Locate the cell with the specified text and output its [x, y] center coordinate. 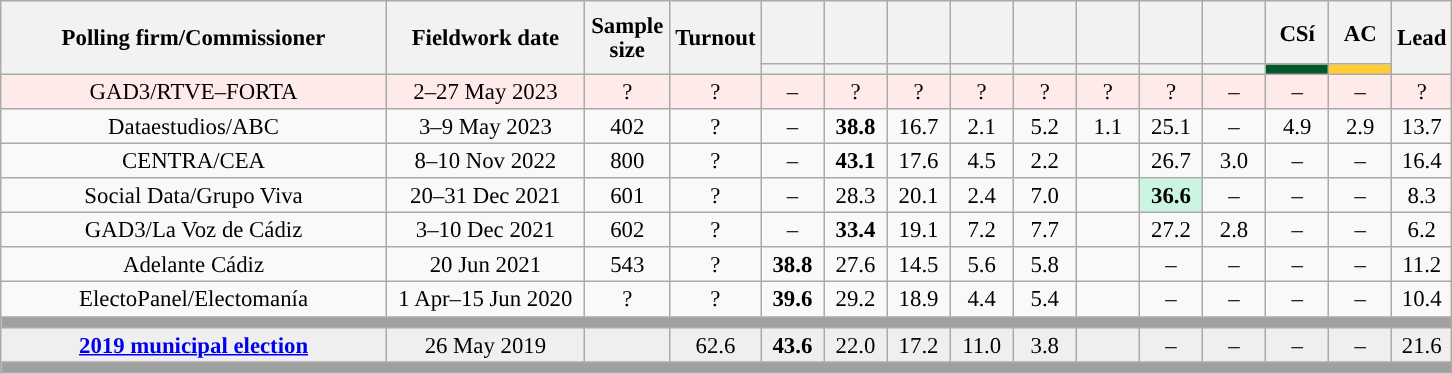
3.0 [1234, 162]
800 [627, 162]
CSí [1298, 32]
33.4 [856, 230]
Lead [1422, 38]
8–10 Nov 2022 [485, 162]
Adelante Cádiz [194, 266]
18.9 [918, 300]
1 Apr–15 Jun 2020 [485, 300]
27.6 [856, 266]
8.3 [1422, 196]
3.8 [1044, 344]
16.4 [1422, 162]
39.6 [792, 300]
20 Jun 2021 [485, 266]
43.6 [792, 344]
5.2 [1044, 126]
Dataestudios/ABC [194, 126]
7.0 [1044, 196]
26 May 2019 [485, 344]
20–31 Dec 2021 [485, 196]
GAD3/La Voz de Cádiz [194, 230]
2019 municipal election [194, 344]
10.4 [1422, 300]
22.0 [856, 344]
11.0 [982, 344]
26.7 [1170, 162]
20.1 [918, 196]
27.2 [1170, 230]
Social Data/Grupo Viva [194, 196]
3–10 Dec 2021 [485, 230]
17.2 [918, 344]
4.4 [982, 300]
2.2 [1044, 162]
43.1 [856, 162]
CENTRA/CEA [194, 162]
5.6 [982, 266]
21.6 [1422, 344]
17.6 [918, 162]
Sample size [627, 38]
1.1 [1108, 126]
28.3 [856, 196]
602 [627, 230]
2.4 [982, 196]
5.8 [1044, 266]
11.2 [1422, 266]
Polling firm/Commissioner [194, 38]
13.7 [1422, 126]
ElectoPanel/Electomanía [194, 300]
16.7 [918, 126]
Fieldwork date [485, 38]
4.9 [1298, 126]
6.2 [1422, 230]
29.2 [856, 300]
2.1 [982, 126]
36.6 [1170, 196]
62.6 [716, 344]
19.1 [918, 230]
5.4 [1044, 300]
25.1 [1170, 126]
7.2 [982, 230]
Turnout [716, 38]
2.9 [1360, 126]
601 [627, 196]
402 [627, 126]
14.5 [918, 266]
2–27 May 2023 [485, 92]
543 [627, 266]
AC [1360, 32]
4.5 [982, 162]
7.7 [1044, 230]
GAD3/RTVE–FORTA [194, 92]
2.8 [1234, 230]
3–9 May 2023 [485, 126]
